Identify which cell holds the provided text, then report its [X, Y] central coordinate. 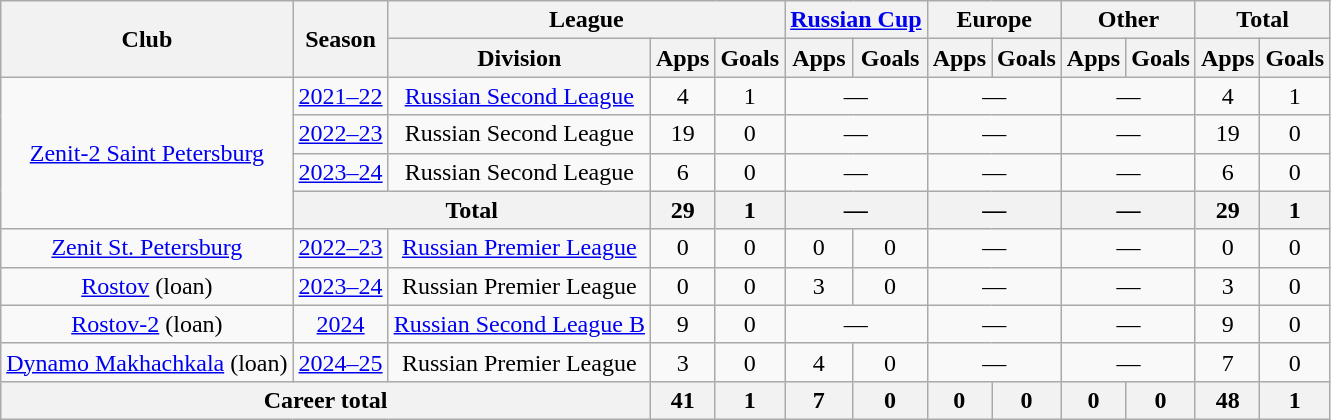
2024 [340, 324]
Career total [326, 400]
2024–25 [340, 362]
Russian Cup [856, 20]
Rostov (loan) [147, 286]
Zenit St. Petersburg [147, 248]
League [586, 20]
Europe [994, 20]
Russian Second League B [519, 324]
41 [682, 400]
Zenit-2 Saint Petersburg [147, 153]
2021–22 [340, 96]
Season [340, 39]
48 [1227, 400]
Other [1128, 20]
Division [519, 58]
Dynamo Makhachkala (loan) [147, 362]
Rostov-2 (loan) [147, 324]
Club [147, 39]
